Provide the (x, y) coordinate of the cell's center where the given text is located.  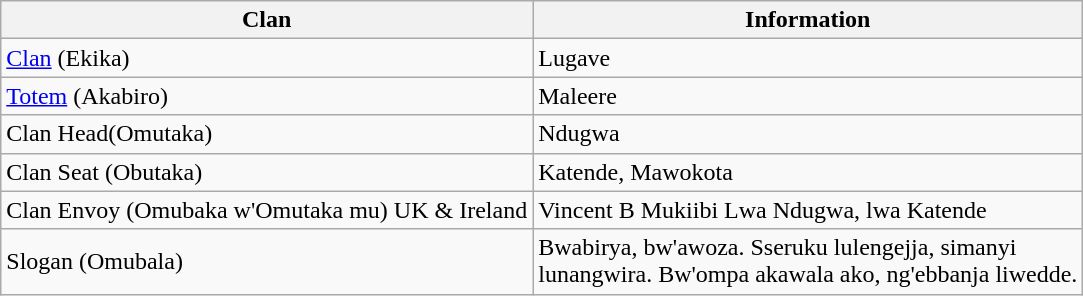
Clan (267, 20)
Totem (Akabiro) (267, 96)
Clan Seat (Obutaka) (267, 172)
Bwabirya, bw'awoza. Sseruku lulengejja, simanyilunangwira. Bw'ompa akawala ako, ng'ebbanja liwedde. (808, 262)
Katende, Mawokota (808, 172)
Information (808, 20)
Clan (Ekika) (267, 58)
Ndugwa (808, 134)
Lugave (808, 58)
Clan Head(Omutaka) (267, 134)
Clan Envoy (Omubaka w'Omutaka mu) UK & Ireland (267, 210)
Vincent B Mukiibi Lwa Ndugwa, lwa Katende (808, 210)
Maleere (808, 96)
Slogan (Omubala) (267, 262)
